Determine the (x, y) coordinate at the center of the cell enclosing the given text.  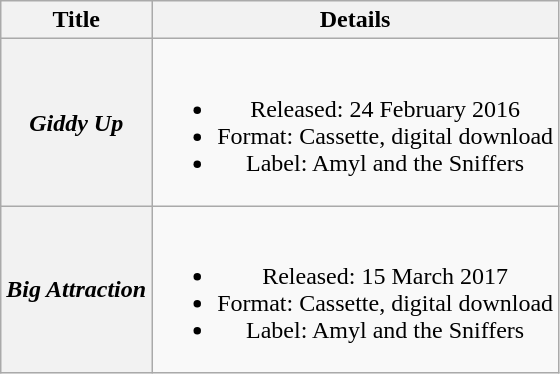
Released: 24 February 2016Format: Cassette, digital downloadLabel: Amyl and the Sniffers (356, 122)
Details (356, 20)
Title (76, 20)
Big Attraction (76, 290)
Giddy Up (76, 122)
Released: 15 March 2017Format: Cassette, digital downloadLabel: Amyl and the Sniffers (356, 290)
